Determine the [X, Y] coordinate at the center of the cell enclosing the given text.  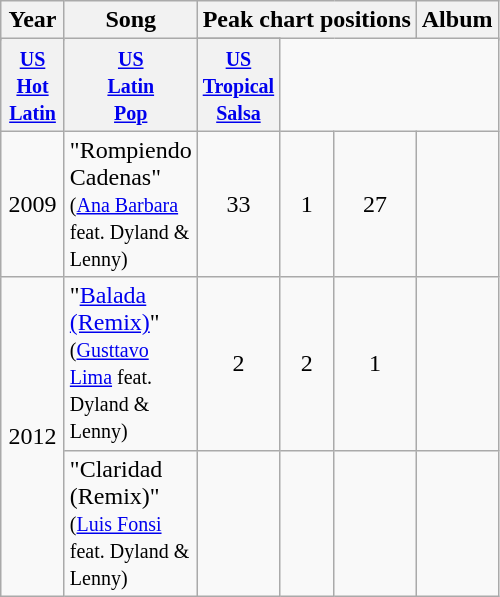
Song [130, 20]
Peak chart positions [306, 20]
2009 [33, 204]
Album [457, 20]
33 [238, 204]
2012 [33, 436]
27 [375, 204]
Year [33, 20]
USTropicalSalsa [238, 85]
USLatinPop [130, 85]
"Rompiendo Cadenas" (Ana Barbara feat. Dyland & Lenny) [130, 204]
USHotLatin [33, 85]
"Claridad (Remix)" (Luis Fonsi feat. Dyland & Lenny) [130, 523]
"Balada (Remix)" (Gusttavo Lima feat. Dyland & Lenny) [130, 364]
